Identify which cell holds the provided text, then report its [x, y] central coordinate. 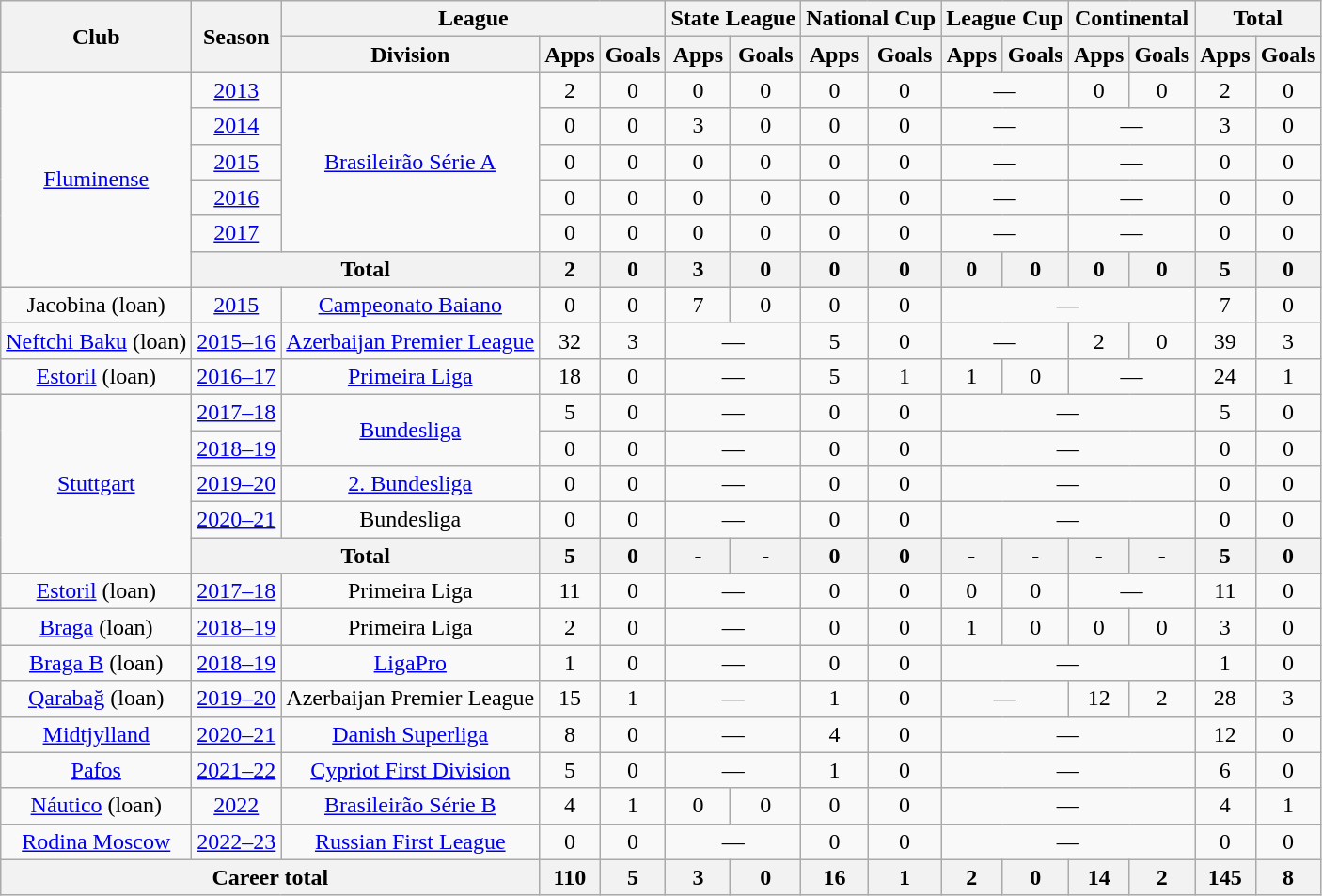
Fluminense [96, 180]
Cypriot First Division [410, 770]
18 [570, 376]
2021–22 [237, 770]
LigaPro [410, 663]
110 [570, 877]
Season [237, 37]
2017 [237, 233]
Danish Superliga [410, 734]
Neftchi Baku (loan) [96, 340]
2013 [237, 90]
Midtjylland [96, 734]
Brasileirão Série B [410, 806]
15 [570, 699]
State League [733, 19]
39 [1225, 340]
Braga (loan) [96, 627]
Campeonato Baiano [410, 305]
2022 [237, 806]
24 [1225, 376]
145 [1225, 877]
Club [96, 37]
Stuttgart [96, 483]
14 [1098, 877]
2016 [237, 197]
League [474, 19]
Braga B (loan) [96, 663]
Jacobina (loan) [96, 305]
32 [570, 340]
Pafos [96, 770]
Division [410, 55]
Russian First League [410, 841]
2014 [237, 126]
National Cup [871, 19]
League Cup [1005, 19]
Rodina Moscow [96, 841]
Náutico (loan) [96, 806]
16 [835, 877]
Qarabağ (loan) [96, 699]
Brasileirão Série A [410, 162]
2015–16 [237, 340]
28 [1225, 699]
Continental [1131, 19]
Career total [271, 877]
2. Bundesliga [410, 484]
6 [1225, 770]
2016–17 [237, 376]
2022–23 [237, 841]
